Provide the (x, y) coordinate of the cell's center where the given text is located.  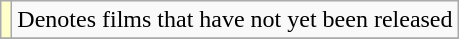
Denotes films that have not yet been released (235, 20)
